Search for the cell housing the specified text and yield its [x, y] center coordinate. 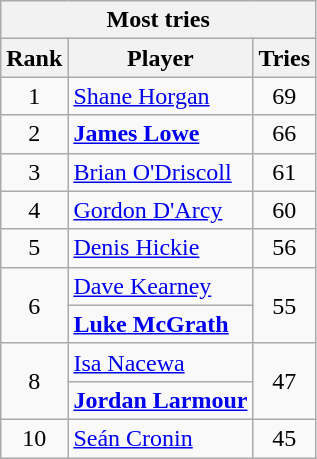
Brian O'Driscoll [160, 172]
Shane Horgan [160, 96]
Seán Cronin [160, 438]
Player [160, 58]
James Lowe [160, 134]
5 [34, 248]
Gordon D'Arcy [160, 210]
45 [284, 438]
10 [34, 438]
69 [284, 96]
47 [284, 381]
8 [34, 381]
55 [284, 305]
2 [34, 134]
4 [34, 210]
Isa Nacewa [160, 362]
Dave Kearney [160, 286]
Tries [284, 58]
Rank [34, 58]
61 [284, 172]
60 [284, 210]
Denis Hickie [160, 248]
Most tries [158, 20]
1 [34, 96]
Jordan Larmour [160, 400]
66 [284, 134]
6 [34, 305]
56 [284, 248]
Luke McGrath [160, 324]
3 [34, 172]
